Return [X, Y] of the center of cell containing provided text 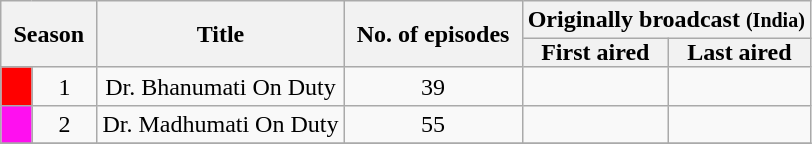
Title [220, 34]
Last aired [739, 53]
Dr. Bhanumati On Duty [220, 86]
Season [49, 34]
55 [433, 124]
Dr. Madhumati On Duty [220, 124]
First aired [595, 53]
1 [64, 86]
No. of episodes [433, 34]
Originally broadcast (India) [666, 20]
2 [64, 124]
39 [433, 86]
